Return the (x, y) coordinate for the center point of the cell that contains the specified text.  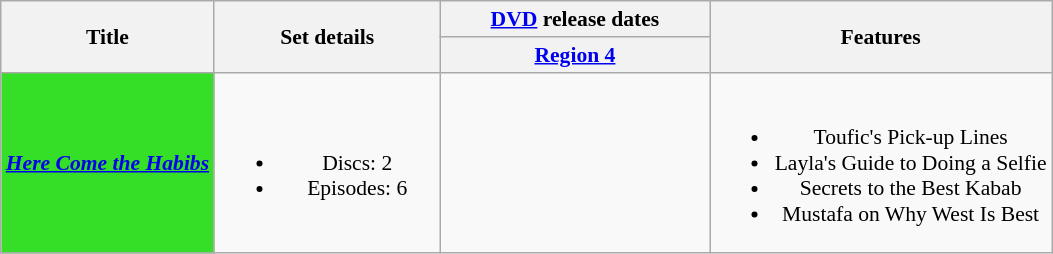
Set details (327, 36)
Here Come the Habibs (108, 162)
Discs: 2Episodes: 6 (327, 162)
Toufic's Pick-up LinesLayla's Guide to Doing a SelfieSecrets to the Best KababMustafa on Why West Is Best (881, 162)
Title (108, 36)
Features (881, 36)
DVD release dates (574, 19)
Region 4 (574, 55)
